Find where the given text appears and provide that cell's center as [x, y] coordinate. 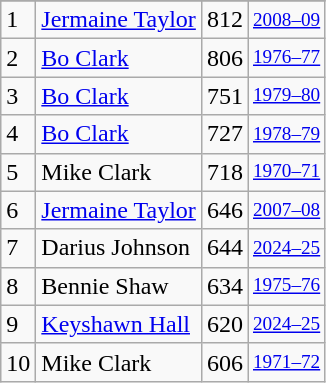
646 [224, 210]
10 [18, 362]
1975–76 [286, 286]
7 [18, 248]
Keyshawn Hall [119, 324]
634 [224, 286]
1971–72 [286, 362]
1978–79 [286, 134]
812 [224, 20]
Bennie Shaw [119, 286]
727 [224, 134]
2 [18, 58]
4 [18, 134]
644 [224, 248]
1970–71 [286, 172]
620 [224, 324]
718 [224, 172]
1979–80 [286, 96]
1 [18, 20]
751 [224, 96]
606 [224, 362]
2007–08 [286, 210]
2008–09 [286, 20]
806 [224, 58]
6 [18, 210]
5 [18, 172]
Darius Johnson [119, 248]
8 [18, 286]
3 [18, 96]
9 [18, 324]
1976–77 [286, 58]
